Return [X, Y] of the center of cell containing provided text 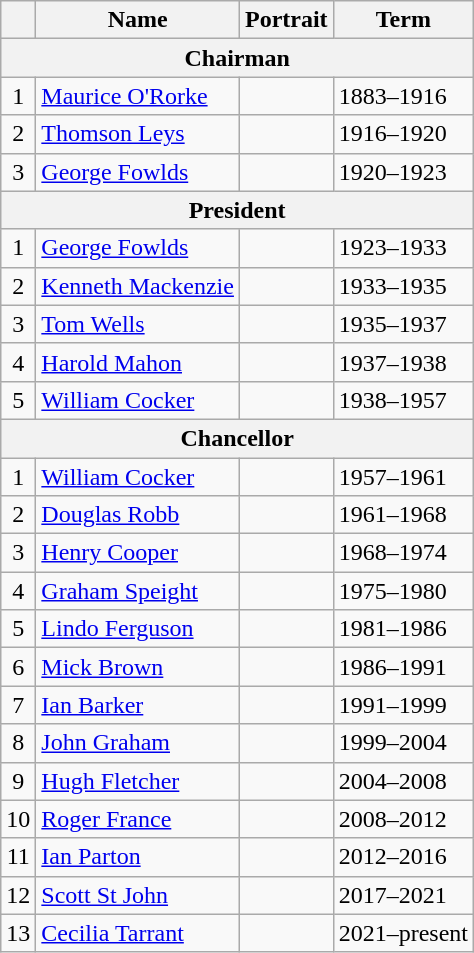
Maurice O'Rorke [138, 96]
Thomson Leys [138, 134]
1961–1968 [403, 515]
Ian Parton [138, 857]
Name [138, 20]
11 [18, 857]
8 [18, 743]
13 [18, 933]
Scott St John [138, 895]
1986–1991 [403, 667]
1999–2004 [403, 743]
1957–1961 [403, 477]
Term [403, 20]
1933–1935 [403, 286]
1935–1937 [403, 324]
1923–1933 [403, 248]
Mick Brown [138, 667]
7 [18, 705]
10 [18, 819]
12 [18, 895]
Tom Wells [138, 324]
9 [18, 781]
Portrait [286, 20]
Ian Barker [138, 705]
Cecilia Tarrant [138, 933]
1938–1957 [403, 400]
Douglas Robb [138, 515]
2017–2021 [403, 895]
1937–1938 [403, 362]
Henry Cooper [138, 553]
Lindo Ferguson [138, 629]
1883–1916 [403, 96]
1968–1974 [403, 553]
Chairman [238, 58]
Hugh Fletcher [138, 781]
2021–present [403, 933]
2012–2016 [403, 857]
Harold Mahon [138, 362]
President [238, 210]
Roger France [138, 819]
John Graham [138, 743]
1981–1986 [403, 629]
2008–2012 [403, 819]
Kenneth Mackenzie [138, 286]
Graham Speight [138, 591]
1916–1920 [403, 134]
1975–1980 [403, 591]
1991–1999 [403, 705]
2004–2008 [403, 781]
Chancellor [238, 438]
6 [18, 667]
1920–1923 [403, 172]
